Locate the cell with the specified text and output its (x, y) center coordinate. 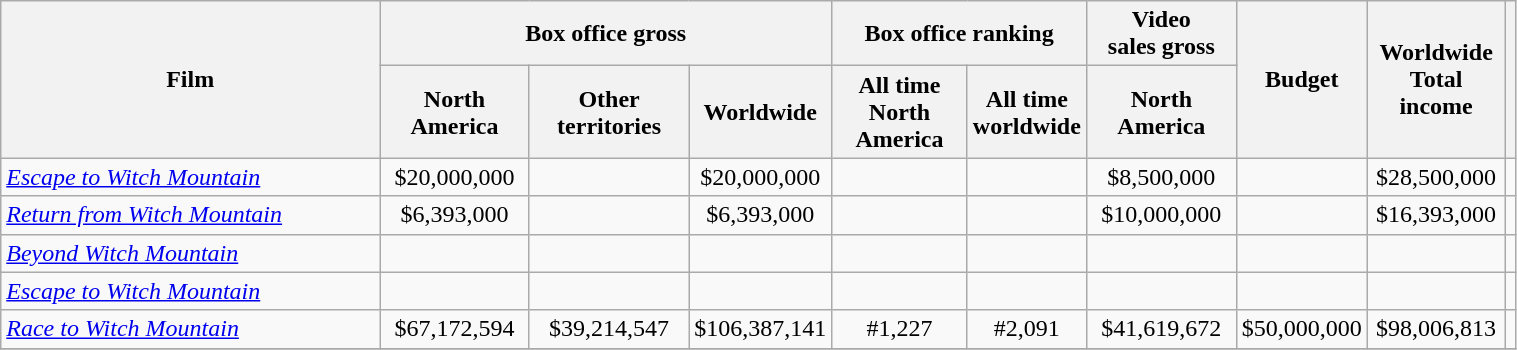
$106,387,141 (760, 329)
$50,000,000 (1302, 329)
Other territories (608, 112)
$98,006,813 (1436, 329)
$28,500,000 (1436, 177)
Return from Witch Mountain (190, 215)
$16,393,000 (1436, 215)
All time North America (900, 112)
All time worldwide (1026, 112)
Video sales gross (1161, 34)
Box office ranking (960, 34)
Budget (1302, 80)
Worldwide (760, 112)
Film (190, 80)
#2,091 (1026, 329)
$39,214,547 (608, 329)
Box office gross (606, 34)
Race to Witch Mountain (190, 329)
$67,172,594 (455, 329)
Worldwide Total income (1436, 80)
$41,619,672 (1161, 329)
#1,227 (900, 329)
Beyond Witch Mountain (190, 253)
$8,500,000 (1161, 177)
$10,000,000 (1161, 215)
